Identify which cell holds the provided text, then report its (X, Y) central coordinate. 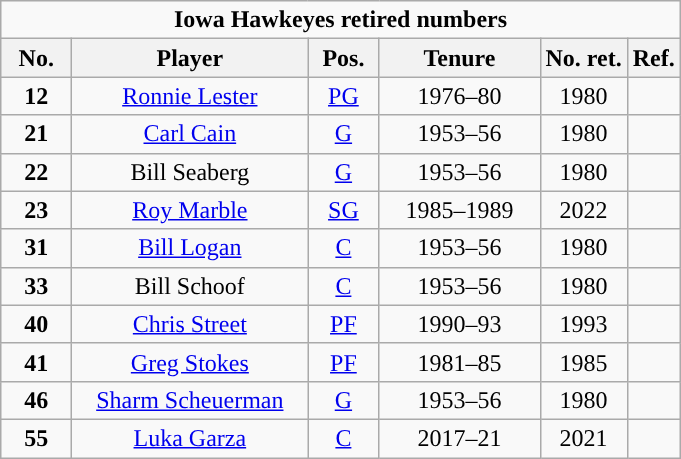
2021 (584, 438)
Bill Seaberg (190, 172)
23 (36, 210)
Carl Cain (190, 134)
12 (36, 96)
Player (190, 58)
21 (36, 134)
Iowa Hawkeyes retired numbers (341, 20)
1976–80 (460, 96)
1985–1989 (460, 210)
SG (344, 210)
No. (36, 58)
No. ret. (584, 58)
Greg Stokes (190, 362)
31 (36, 248)
46 (36, 400)
Chris Street (190, 324)
Tenure (460, 58)
2022 (584, 210)
55 (36, 438)
Roy Marble (190, 210)
1993 (584, 324)
Sharm Scheuerman (190, 400)
Pos. (344, 58)
Bill Schoof (190, 286)
PG (344, 96)
2017–21 (460, 438)
Bill Logan (190, 248)
1990–93 (460, 324)
41 (36, 362)
33 (36, 286)
Ronnie Lester (190, 96)
1981–85 (460, 362)
Ref. (654, 58)
40 (36, 324)
22 (36, 172)
Luka Garza (190, 438)
1985 (584, 362)
